From the cell containing the given text, extract its center point as (x, y) coordinate. 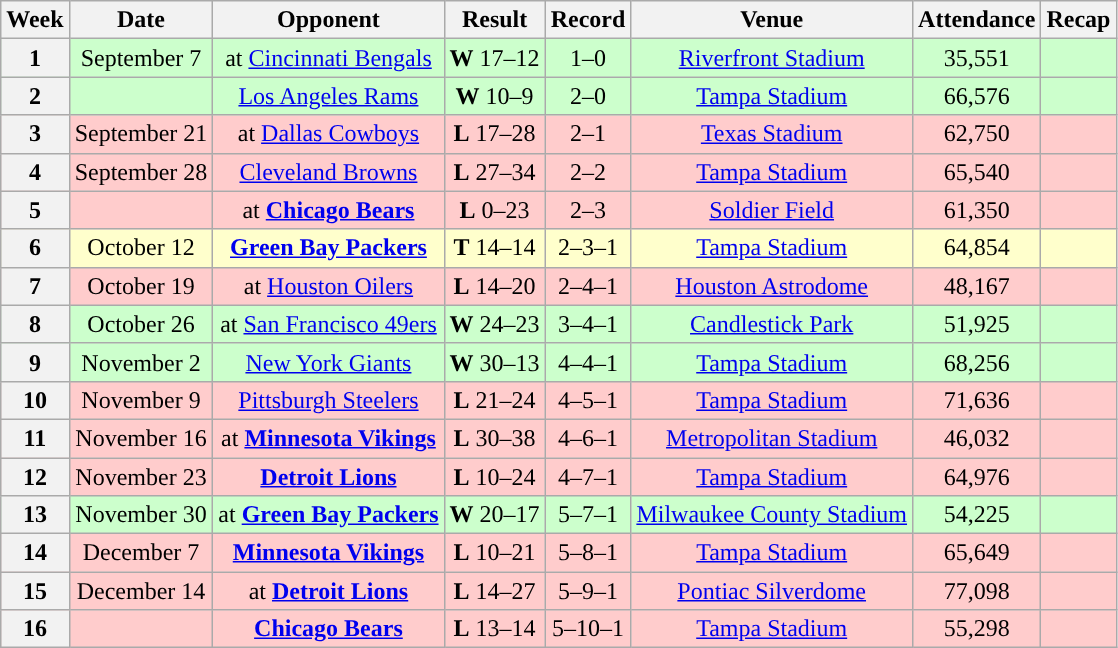
September 28 (141, 172)
8 (35, 324)
at Cincinnati Bengals (328, 58)
14 (35, 553)
W 17–12 (494, 58)
62,750 (977, 134)
W 24–23 (494, 324)
6 (35, 248)
Attendance (977, 20)
Minnesota Vikings (328, 553)
Date (141, 20)
November 23 (141, 477)
L 14–20 (494, 286)
Texas Stadium (772, 134)
2–2 (588, 172)
October 12 (141, 248)
2 (35, 96)
at Dallas Cowboys (328, 134)
65,540 (977, 172)
December 14 (141, 591)
3–4–1 (588, 324)
Metropolitan Stadium (772, 438)
W 20–17 (494, 515)
at Detroit Lions (328, 591)
L 0–23 (494, 210)
77,098 (977, 591)
T 14–14 (494, 248)
Green Bay Packers (328, 248)
4–6–1 (588, 438)
at Minnesota Vikings (328, 438)
November 2 (141, 362)
9 (35, 362)
Pittsburgh Steelers (328, 400)
L 10–21 (494, 553)
L 17–28 (494, 134)
2–1 (588, 134)
W 30–13 (494, 362)
2–3 (588, 210)
November 16 (141, 438)
L 14–27 (494, 591)
11 (35, 438)
2–4–1 (588, 286)
4–4–1 (588, 362)
Milwaukee County Stadium (772, 515)
Record (588, 20)
October 19 (141, 286)
55,298 (977, 629)
66,576 (977, 96)
Soldier Field (772, 210)
Los Angeles Rams (328, 96)
L 13–14 (494, 629)
Result (494, 20)
10 (35, 400)
at Green Bay Packers (328, 515)
46,032 (977, 438)
61,350 (977, 210)
3 (35, 134)
5–10–1 (588, 629)
Houston Astrodome (772, 286)
15 (35, 591)
L 21–24 (494, 400)
5–9–1 (588, 591)
L 27–34 (494, 172)
Riverfront Stadium (772, 58)
Opponent (328, 20)
64,854 (977, 248)
Pontiac Silverdome (772, 591)
4 (35, 172)
Venue (772, 20)
November 9 (141, 400)
5 (35, 210)
5–7–1 (588, 515)
54,225 (977, 515)
Candlestick Park (772, 324)
51,925 (977, 324)
Recap (1078, 20)
September 21 (141, 134)
13 (35, 515)
64,976 (977, 477)
September 7 (141, 58)
2–0 (588, 96)
at Chicago Bears (328, 210)
Chicago Bears (328, 629)
October 26 (141, 324)
at San Francisco 49ers (328, 324)
2–3–1 (588, 248)
4–7–1 (588, 477)
71,636 (977, 400)
November 30 (141, 515)
65,649 (977, 553)
12 (35, 477)
16 (35, 629)
Cleveland Browns (328, 172)
48,167 (977, 286)
68,256 (977, 362)
W 10–9 (494, 96)
L 30–38 (494, 438)
Week (35, 20)
L 10–24 (494, 477)
7 (35, 286)
1 (35, 58)
at Houston Oilers (328, 286)
5–8–1 (588, 553)
New York Giants (328, 362)
December 7 (141, 553)
4–5–1 (588, 400)
1–0 (588, 58)
35,551 (977, 58)
Detroit Lions (328, 477)
